Pinpoint the cell where the given text exists, returning its [x, y] midpoint coordinate. 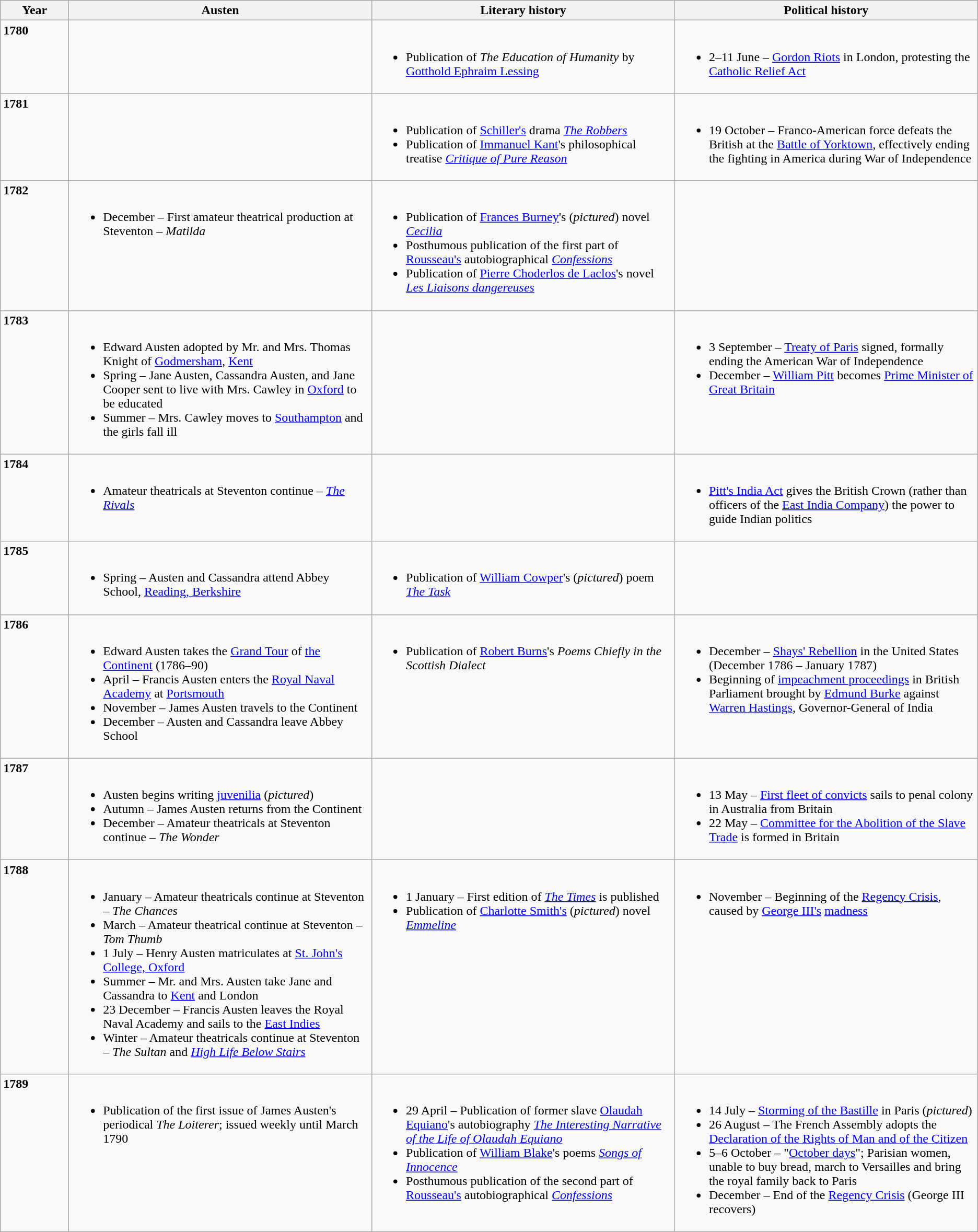
1788 [34, 967]
1783 [34, 382]
1781 [34, 137]
Literary history [523, 10]
December – First amateur theatrical production at Steventon – Matilda [220, 246]
1787 [34, 809]
Pitt's India Act gives the British Crown (rather than officers of the East India Company) the power to guide Indian politics [826, 497]
3 September – Treaty of Paris signed, formally ending the American War of IndependenceDecember – William Pitt becomes Prime Minister of Great Britain [826, 382]
1784 [34, 497]
Publication of the first issue of James Austen's periodical The Loiterer; issued weekly until March 1790 [220, 1153]
1 January – First edition of The Times is publishedPublication of Charlotte Smith's (pictured) novel Emmeline [523, 967]
November – Beginning of the Regency Crisis, caused by George III's madness [826, 967]
1786 [34, 687]
1785 [34, 578]
Political history [826, 10]
Publication of William Cowper's (pictured) poem The Task [523, 578]
1789 [34, 1153]
2–11 June – Gordon Riots in London, protesting the Catholic Relief Act [826, 57]
Spring – Austen and Cassandra attend Abbey School, Reading, Berkshire [220, 578]
Austen [220, 10]
1780 [34, 57]
Publication of The Education of Humanity by Gotthold Ephraim Lessing [523, 57]
Year [34, 10]
Amateur theatricals at Steventon continue – The Rivals [220, 497]
Publication of Schiller's drama The RobbersPublication of Immanuel Kant's philosophical treatise Critique of Pure Reason [523, 137]
1782 [34, 246]
Publication of Robert Burns's Poems Chiefly in the Scottish Dialect [523, 687]
